From the cell containing the given text, extract its center point as (X, Y) coordinate. 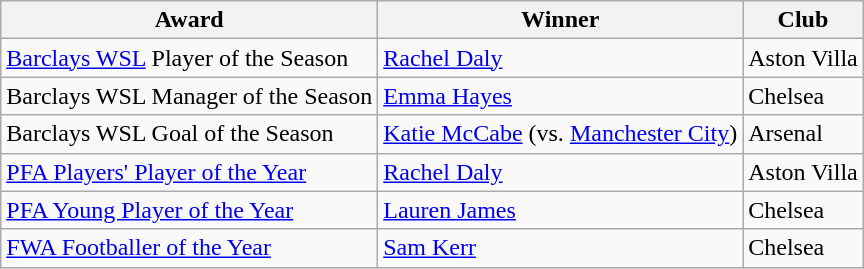
Katie McCabe (vs. Manchester City) (560, 134)
Emma Hayes (560, 96)
Arsenal (804, 134)
PFA Players' Player of the Year (190, 172)
Barclays WSL Player of the Season (190, 58)
Lauren James (560, 210)
FWA Footballer of the Year (190, 248)
Award (190, 20)
Barclays WSL Goal of the Season (190, 134)
PFA Young Player of the Year (190, 210)
Sam Kerr (560, 248)
Club (804, 20)
Winner (560, 20)
Barclays WSL Manager of the Season (190, 96)
